Return the [x, y] coordinate for the center point of the cell that contains the specified text.  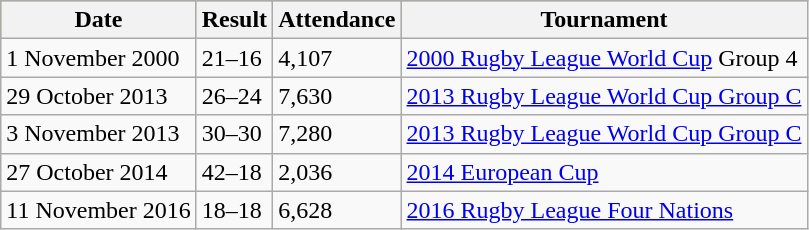
7,280 [337, 134]
2000 Rugby League World Cup Group 4 [604, 58]
6,628 [337, 210]
26–24 [234, 96]
2,036 [337, 172]
Result [234, 20]
Attendance [337, 20]
18–18 [234, 210]
7,630 [337, 96]
2016 Rugby League Four Nations [604, 210]
2014 European Cup [604, 172]
42–18 [234, 172]
1 November 2000 [98, 58]
Date [98, 20]
11 November 2016 [98, 210]
3 November 2013 [98, 134]
Tournament [604, 20]
21–16 [234, 58]
29 October 2013 [98, 96]
4,107 [337, 58]
30–30 [234, 134]
27 October 2014 [98, 172]
